Detect which cell encompasses the target text, then output its (X, Y) center coordinate. 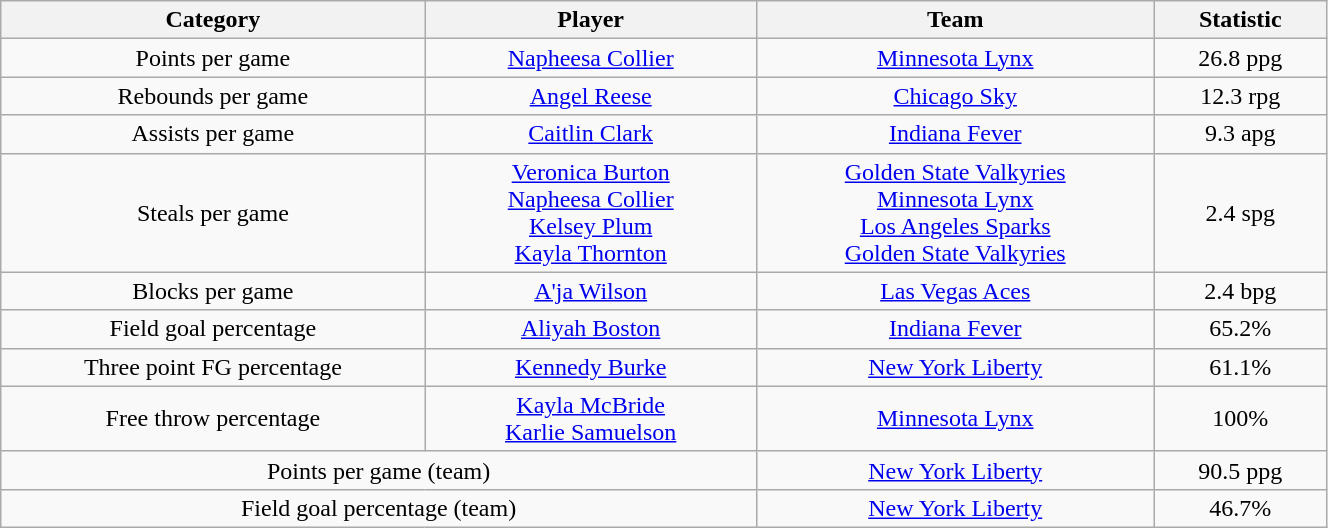
12.3 rpg (1240, 96)
Statistic (1240, 20)
Napheesa Collier (590, 58)
Kayla McBrideKarlie Samuelson (590, 418)
9.3 apg (1240, 134)
Assists per game (213, 134)
2.4 bpg (1240, 291)
Player (590, 20)
Angel Reese (590, 96)
46.7% (1240, 508)
Field goal percentage (213, 329)
Aliyah Boston (590, 329)
A'ja Wilson (590, 291)
Team (955, 20)
Caitlin Clark (590, 134)
90.5 ppg (1240, 470)
61.1% (1240, 367)
Las Vegas Aces (955, 291)
Rebounds per game (213, 96)
Veronica BurtonNapheesa CollierKelsey PlumKayla Thornton (590, 212)
Points per game (213, 58)
Free throw percentage (213, 418)
Field goal percentage (team) (379, 508)
Blocks per game (213, 291)
100% (1240, 418)
Category (213, 20)
Steals per game (213, 212)
Kennedy Burke (590, 367)
2.4 spg (1240, 212)
Three point FG percentage (213, 367)
Points per game (team) (379, 470)
Golden State ValkyriesMinnesota LynxLos Angeles SparksGolden State Valkyries (955, 212)
65.2% (1240, 329)
26.8 ppg (1240, 58)
Chicago Sky (955, 96)
